Provide the (x, y) coordinate of the cell's center where the given text is located.  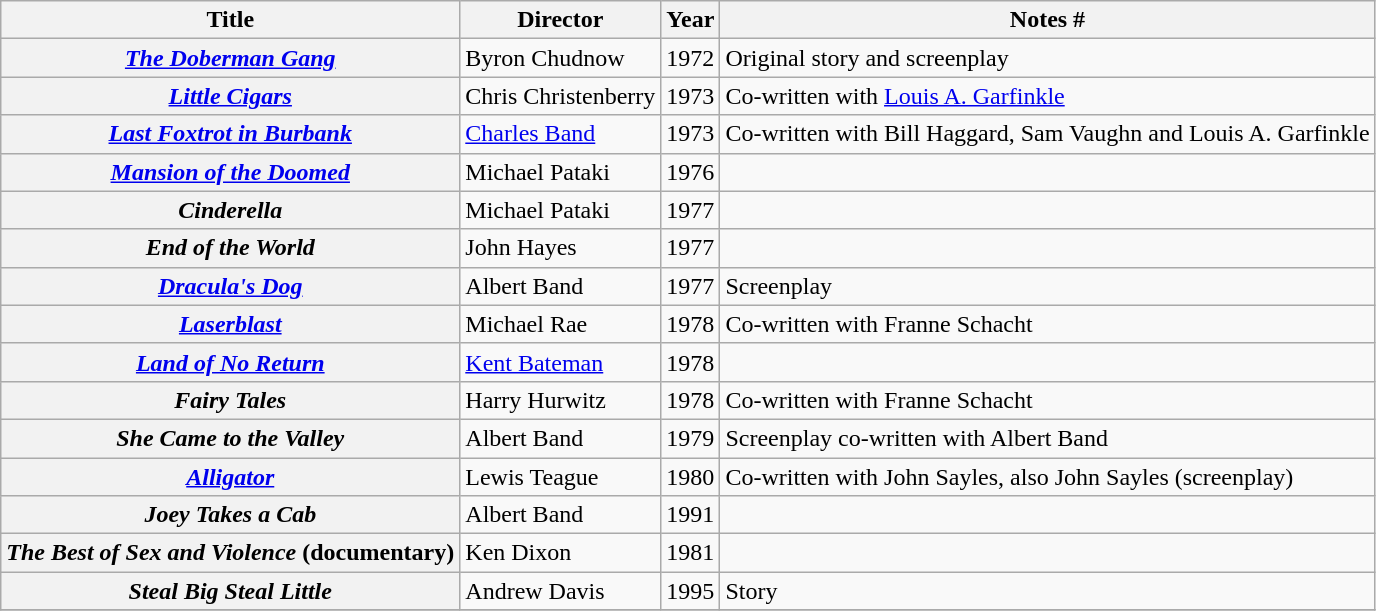
Land of No Return (230, 362)
Original story and screenplay (1048, 58)
Screenplay (1048, 286)
Year (690, 20)
The Best of Sex and Violence (documentary) (230, 553)
The Doberman Gang (230, 58)
Michael Rae (560, 324)
Cinderella (230, 210)
Joey Takes a Cab (230, 515)
1991 (690, 515)
Co-written with Bill Haggard, Sam Vaughn and Louis A. Garfinkle (1048, 134)
Last Foxtrot in Burbank (230, 134)
1980 (690, 477)
John Hayes (560, 248)
Dracula's Dog (230, 286)
Andrew Davis (560, 591)
Notes # (1048, 20)
Screenplay co-written with Albert Band (1048, 438)
Chris Christenberry (560, 96)
End of the World (230, 248)
Title (230, 20)
Co-written with Louis A. Garfinkle (1048, 96)
1979 (690, 438)
Charles Band (560, 134)
Fairy Tales (230, 400)
Ken Dixon (560, 553)
Steal Big Steal Little (230, 591)
Mansion of the Doomed (230, 172)
Laserblast (230, 324)
1972 (690, 58)
1976 (690, 172)
Kent Bateman (560, 362)
Little Cigars (230, 96)
Co-written with John Sayles, also John Sayles (screenplay) (1048, 477)
She Came to the Valley (230, 438)
Harry Hurwitz (560, 400)
Lewis Teague (560, 477)
1995 (690, 591)
Story (1048, 591)
Byron Chudnow (560, 58)
Director (560, 20)
1981 (690, 553)
Alligator (230, 477)
